Find where the given text appears and provide that cell's center as [x, y] coordinate. 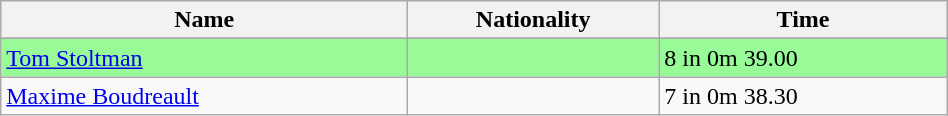
Nationality [534, 20]
Name [204, 20]
Time [803, 20]
8 in 0m 39.00 [803, 58]
Tom Stoltman [204, 58]
Maxime Boudreault [204, 96]
7 in 0m 38.30 [803, 96]
